Identify which cell holds the provided text, then report its (x, y) central coordinate. 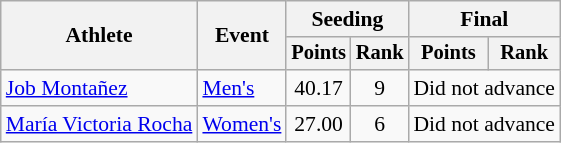
Women's (242, 124)
27.00 (318, 124)
Event (242, 36)
María Victoria Rocha (100, 124)
Final (484, 19)
Athlete (100, 36)
9 (380, 88)
Seeding (347, 19)
Men's (242, 88)
6 (380, 124)
40.17 (318, 88)
Job Montañez (100, 88)
